Find where the given text appears and provide that cell's center as [x, y] coordinate. 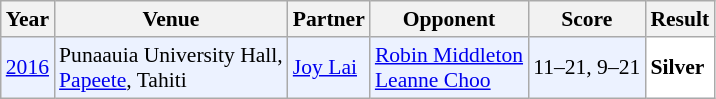
Robin Middleton Leanne Choo [449, 68]
Opponent [449, 19]
Silver [680, 68]
Venue [171, 19]
Result [680, 19]
Score [586, 19]
Joy Lai [329, 68]
Punaauia University Hall,Papeete, Tahiti [171, 68]
Partner [329, 19]
2016 [28, 68]
11–21, 9–21 [586, 68]
Year [28, 19]
